Determine the [x, y] coordinate at the center of the cell enclosing the given text.  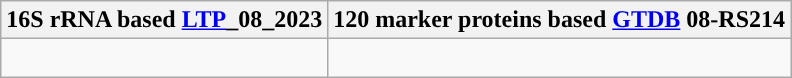
16S rRNA based LTP_08_2023 [164, 20]
120 marker proteins based GTDB 08-RS214 [560, 20]
